Scan for the cell matching the given text and deliver its [x, y] coordinate at center. 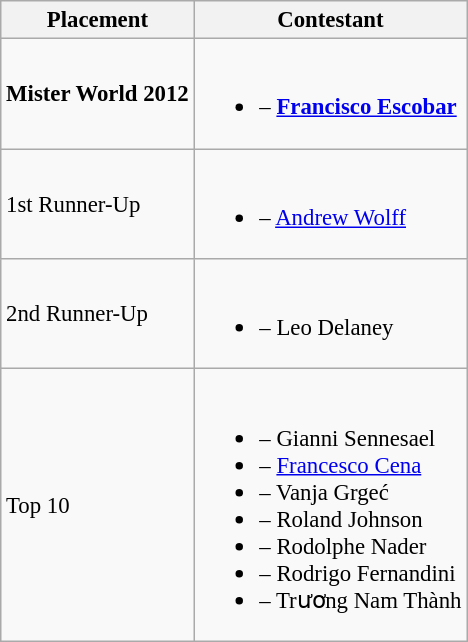
Contestant [330, 20]
Placement [98, 20]
– Leo Delaney [330, 314]
– Francisco Escobar [330, 94]
Top 10 [98, 505]
Mister World 2012 [98, 94]
1st Runner-Up [98, 204]
– Gianni Sennesael – Francesco Cena – Vanja Grgeć – Roland Johnson – Rodolphe Nader – Rodrigo Fernandini – Trương Nam Thành [330, 505]
2nd Runner-Up [98, 314]
– Andrew Wolff [330, 204]
